Detect which cell encompasses the target text, then output its (X, Y) center coordinate. 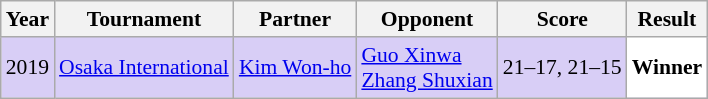
2019 (28, 68)
Partner (296, 19)
Opponent (426, 19)
Score (562, 19)
Winner (668, 68)
21–17, 21–15 (562, 68)
Guo Xinwa Zhang Shuxian (426, 68)
Tournament (144, 19)
Kim Won-ho (296, 68)
Year (28, 19)
Osaka International (144, 68)
Result (668, 19)
